Search for the cell housing the specified text and yield its (X, Y) center coordinate. 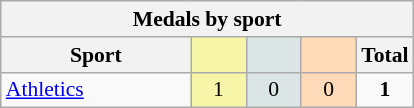
Medals by sport (208, 19)
Athletics (96, 90)
Total (384, 55)
Sport (96, 55)
